Identify which cell holds the provided text, then report its (x, y) central coordinate. 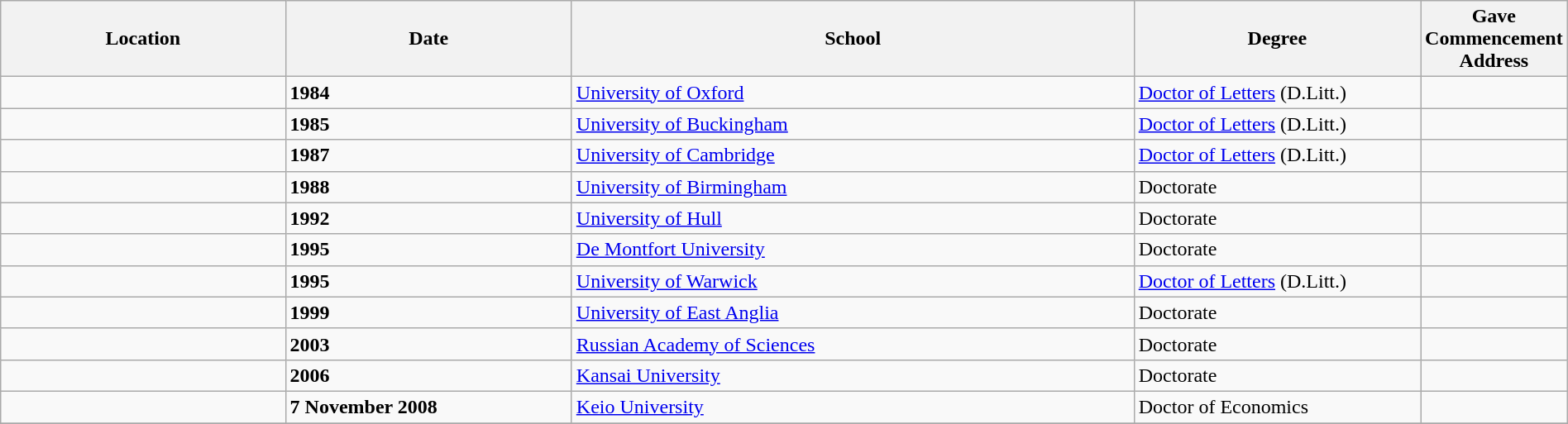
Gave Commencement Address (1494, 39)
University of Birmingham (853, 187)
University of East Anglia (853, 312)
Doctor of Economics (1277, 407)
7 November 2008 (428, 407)
Date (428, 39)
University of Warwick (853, 281)
School (853, 39)
Degree (1277, 39)
2006 (428, 375)
Keio University (853, 407)
University of Oxford (853, 93)
1999 (428, 312)
University of Hull (853, 218)
Location (143, 39)
1985 (428, 124)
1984 (428, 93)
1988 (428, 187)
University of Cambridge (853, 155)
Russian Academy of Sciences (853, 344)
Kansai University (853, 375)
1992 (428, 218)
1987 (428, 155)
2003 (428, 344)
De Montfort University (853, 250)
University of Buckingham (853, 124)
